Scan for the cell matching the given text and deliver its [x, y] coordinate at center. 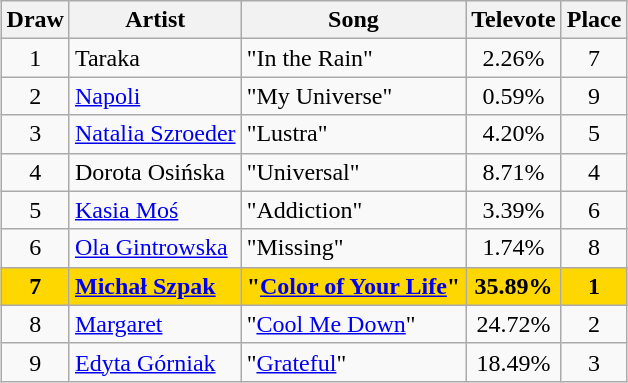
"Missing" [354, 248]
Ola Gintrowska [155, 248]
Edyta Górniak [155, 362]
"Addiction" [354, 210]
Place [594, 20]
1.74% [514, 248]
Taraka [155, 58]
2.26% [514, 58]
Napoli [155, 96]
"Universal" [354, 172]
18.49% [514, 362]
"My Universe" [354, 96]
Televote [514, 20]
Kasia Moś [155, 210]
0.59% [514, 96]
"In the Rain" [354, 58]
Natalia Szroeder [155, 134]
Song [354, 20]
"Lustra" [354, 134]
Margaret [155, 324]
Artist [155, 20]
8.71% [514, 172]
24.72% [514, 324]
"Grateful" [354, 362]
Michał Szpak [155, 286]
4.20% [514, 134]
"Color of Your Life" [354, 286]
Dorota Osińska [155, 172]
3.39% [514, 210]
"Cool Me Down" [354, 324]
Draw [35, 20]
35.89% [514, 286]
